Capture the cell that displays the provided text and extract its [x, y] central coordinate. 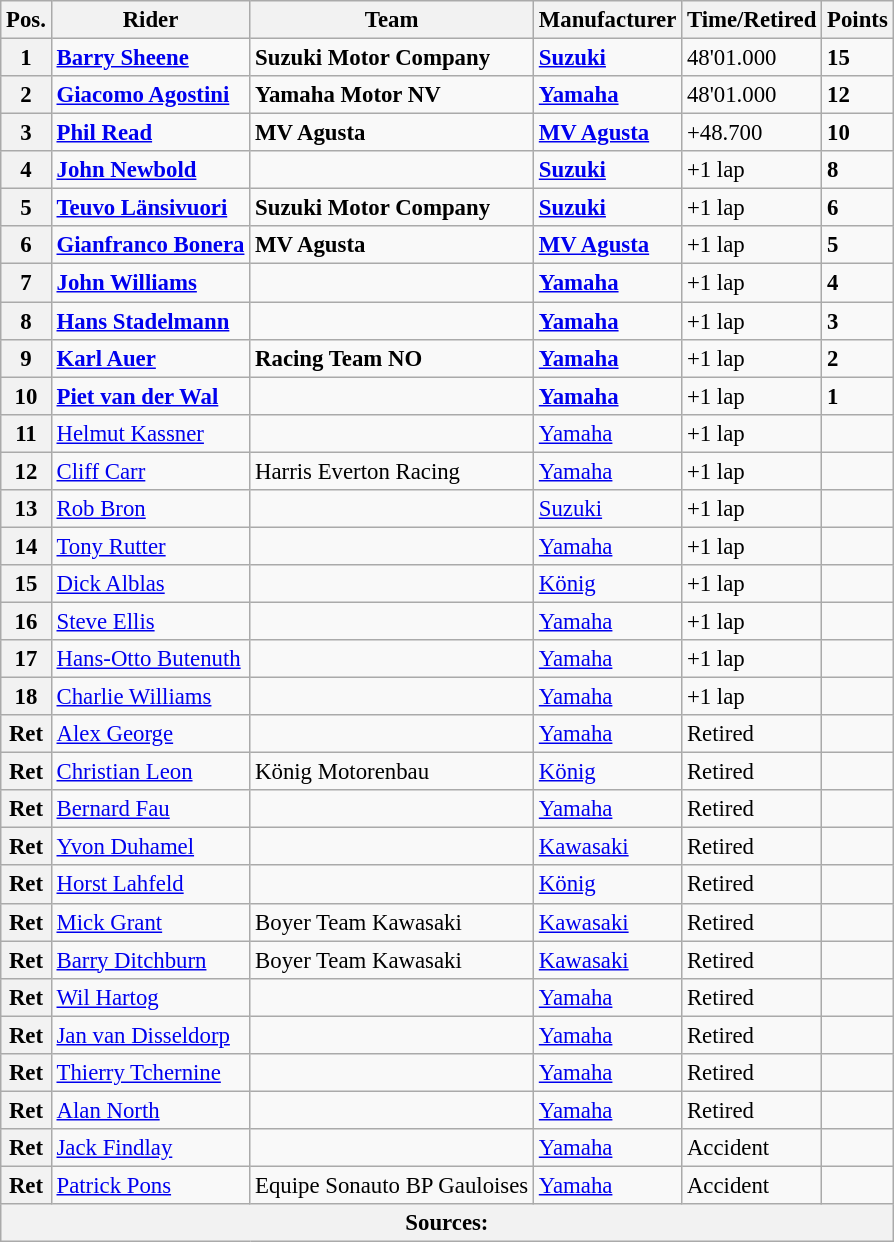
Mick Grant [150, 922]
Equipe Sonauto BP Gauloises [392, 1185]
Alan North [150, 1110]
Manufacturer [608, 20]
John Newbold [150, 170]
16 [26, 621]
Racing Team NO [392, 358]
Jack Findlay [150, 1148]
Christian Leon [150, 772]
Steve Ellis [150, 621]
Gianfranco Bonera [150, 245]
Pos. [26, 20]
Barry Ditchburn [150, 960]
Rider [150, 20]
John Williams [150, 283]
Phil Read [150, 133]
Wil Hartog [150, 997]
Time/Retired [752, 20]
Yvon Duhamel [150, 847]
Rob Bron [150, 509]
Dick Alblas [150, 584]
Cliff Carr [150, 471]
Teuvo Länsivuori [150, 208]
7 [26, 283]
11 [26, 433]
Bernard Fau [150, 809]
Hans Stadelmann [150, 321]
Giacomo Agostini [150, 95]
9 [26, 358]
Points [858, 20]
Thierry Tchernine [150, 1073]
Horst Lahfeld [150, 885]
Jan van Disseldorp [150, 1035]
Tony Rutter [150, 546]
Charlie Williams [150, 697]
Team [392, 20]
Alex George [150, 734]
Helmut Kassner [150, 433]
Sources: [447, 1223]
Harris Everton Racing [392, 471]
Karl Auer [150, 358]
Barry Sheene [150, 58]
Patrick Pons [150, 1185]
König Motorenbau [392, 772]
18 [26, 697]
Hans-Otto Butenuth [150, 659]
Yamaha Motor NV [392, 95]
+48.700 [752, 133]
13 [26, 509]
Piet van der Wal [150, 396]
17 [26, 659]
14 [26, 546]
